Scan for the cell matching the given text and deliver its (X, Y) coordinate at center. 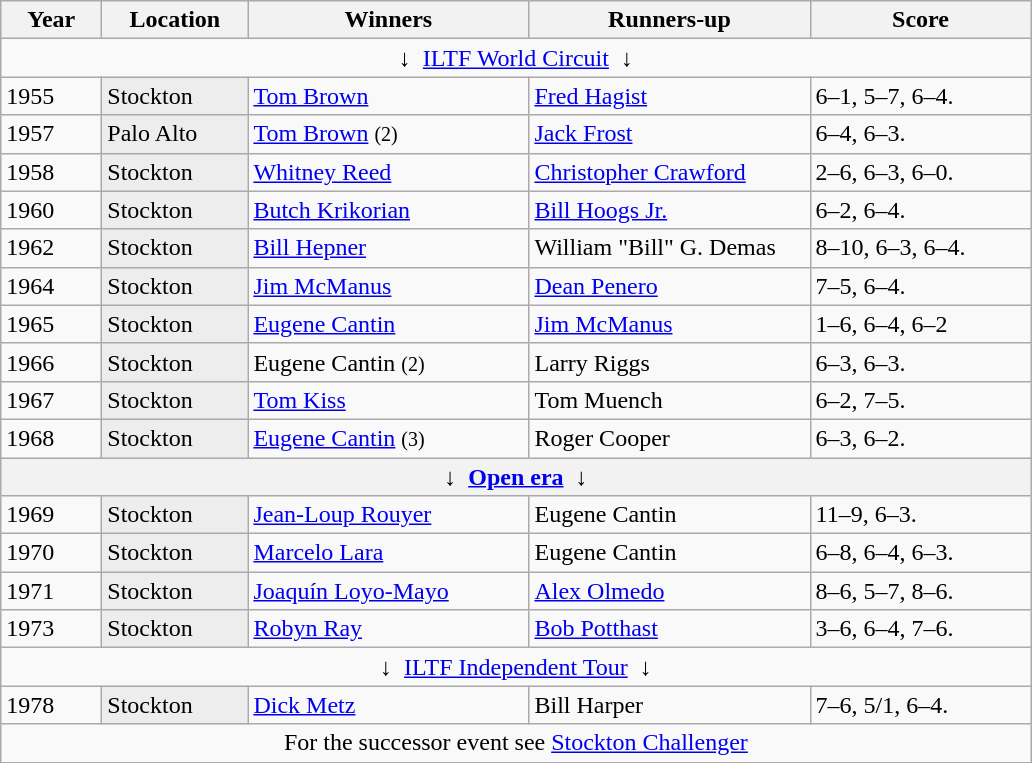
6–2, 6–4. (920, 210)
Larry Riggs (670, 362)
Dean Penero (670, 286)
Runners-up (670, 20)
6–4, 6–3. (920, 134)
1971 (52, 591)
Eugene Cantin (3) (388, 438)
1955 (52, 96)
1957 (52, 134)
Fred Hagist (670, 96)
11–9, 6–3. (920, 515)
7–6, 5/1, 6–4. (920, 705)
Tom Brown (388, 96)
1968 (52, 438)
3–6, 6–4, 7–6. (920, 629)
6–1, 5–7, 6–4. (920, 96)
Whitney Reed (388, 172)
8–10, 6–3, 6–4. (920, 248)
1962 (52, 248)
6–3, 6–3. (920, 362)
6–2, 7–5. (920, 400)
Alex Olmedo (670, 591)
Bill Harper (670, 705)
Winners (388, 20)
Tom Kiss (388, 400)
Joaquín Loyo-Mayo (388, 591)
Tom Muench (670, 400)
1960 (52, 210)
1978 (52, 705)
1970 (52, 553)
7–5, 6–4. (920, 286)
Butch Krikorian (388, 210)
Bill Hoogs Jr. (670, 210)
Jack Frost (670, 134)
8–6, 5–7, 8–6. (920, 591)
↓ Open era ↓ (516, 477)
1967 (52, 400)
2–6, 6–3, 6–0. (920, 172)
1958 (52, 172)
6–8, 6–4, 6–3. (920, 553)
Location (175, 20)
6–3, 6–2. (920, 438)
Bob Potthast (670, 629)
Eugene Cantin (2) (388, 362)
Year (52, 20)
↓ ILTF World Circuit ↓ (516, 58)
1973 (52, 629)
↓ ILTF Independent Tour ↓ (516, 667)
Marcelo Lara (388, 553)
Dick Metz (388, 705)
1969 (52, 515)
Roger Cooper (670, 438)
1–6, 6–4, 6–2 (920, 324)
Palo Alto (175, 134)
Christopher Crawford (670, 172)
Bill Hepner (388, 248)
1964 (52, 286)
Robyn Ray (388, 629)
1966 (52, 362)
Jean-Loup Rouyer (388, 515)
Score (920, 20)
William "Bill" G. Demas (670, 248)
For the successor event see Stockton Challenger (516, 743)
1965 (52, 324)
Tom Brown (2) (388, 134)
